Scan for the cell matching the given text and deliver its (X, Y) coordinate at center. 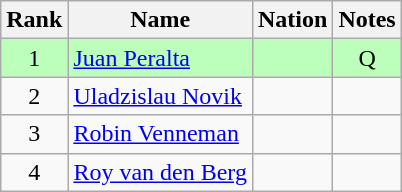
Juan Peralta (160, 58)
Robin Venneman (160, 134)
3 (34, 134)
Notes (367, 20)
4 (34, 172)
Roy van den Berg (160, 172)
1 (34, 58)
Q (367, 58)
Rank (34, 20)
Uladzislau Novik (160, 96)
Nation (292, 20)
Name (160, 20)
2 (34, 96)
